Detect which cell encompasses the target text, then output its (X, Y) center coordinate. 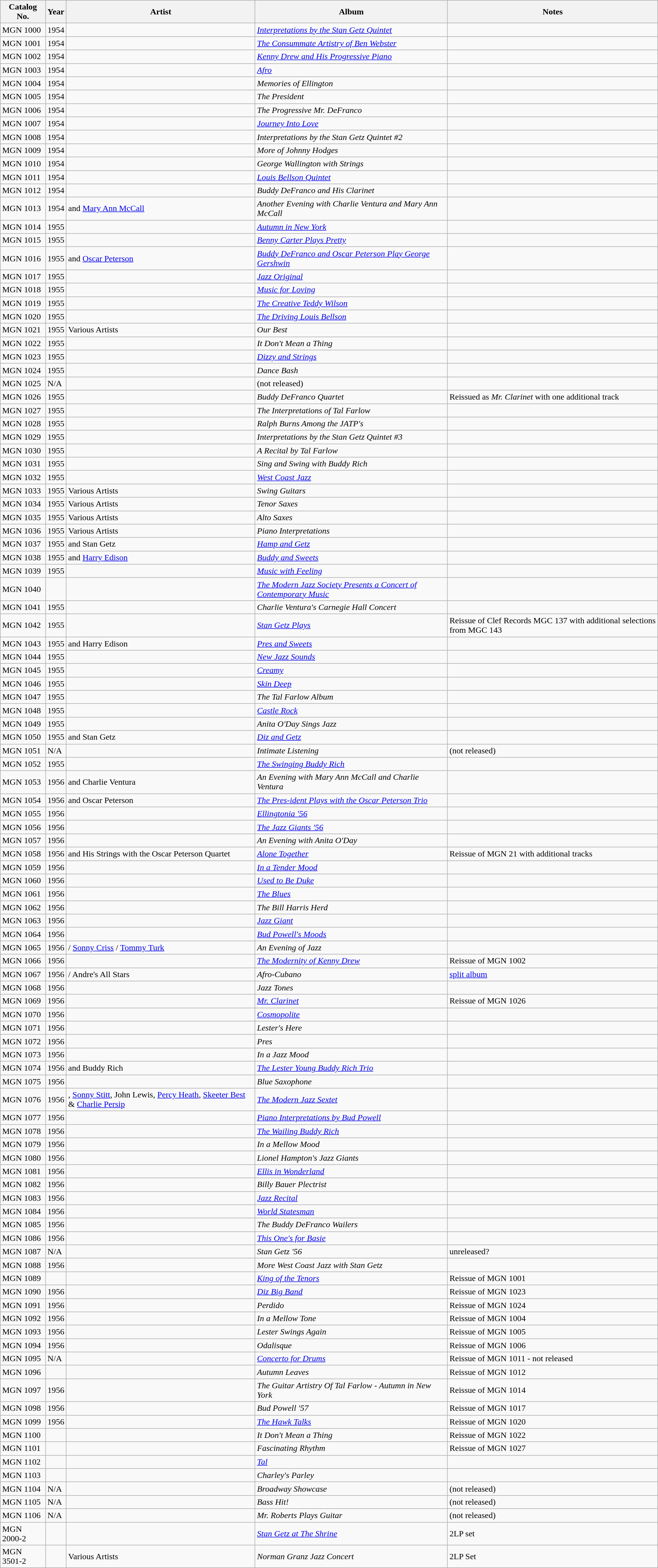
Used to Be Duke (351, 881)
MGN 1023 (23, 357)
MGN 1061 (23, 894)
George Wallington with Strings (351, 164)
Alto Saxes (351, 517)
MGN 1038 (23, 557)
MGN 1065 (23, 948)
MGN 1055 (23, 814)
MGN 1029 (23, 437)
Reissue of MGN 1012 (553, 1372)
MGN 1004 (23, 83)
MGN 1083 (23, 1198)
and Mary Ann McCall (161, 209)
World Statesman (351, 1211)
Alone Together (351, 854)
Reissue of MGN 1014 (553, 1390)
MGN 1082 (23, 1185)
MGN 1095 (23, 1359)
MGN 1060 (23, 881)
Reissue of Clef Records MGC 137 with additional selections from MGC 143 (553, 625)
The President (351, 97)
Ellingtonia '56 (351, 814)
MGN 1064 (23, 934)
Swing Guitars (351, 491)
MGN 1092 (23, 1319)
MGN 1070 (23, 1014)
The Wailing Buddy Rich (351, 1131)
In a Tender Mood (351, 867)
Dance Bash (351, 370)
Mr. Roberts Plays Guitar (351, 1515)
MGN 1099 (23, 1422)
Memories of Ellington (351, 83)
MGN 1093 (23, 1332)
MGN 1012 (23, 191)
MGN 1047 (23, 697)
Interpretations by the Stan Getz Quintet (351, 30)
MGN 1073 (23, 1054)
MGN 1015 (23, 240)
Autumn Leaves (351, 1372)
Notes (553, 12)
MGN 1072 (23, 1041)
Kenny Drew and His Progressive Piano (351, 57)
MGN 1062 (23, 907)
King of the Tenors (351, 1278)
Blue Saxophone (351, 1082)
Tenor Saxes (351, 504)
The Consummate Artistry of Ben Webster (351, 43)
In a Mellow Tone (351, 1319)
The Buddy DeFranco Wailers (351, 1225)
Diz Big Band (351, 1292)
Mr. Clarinet (351, 1001)
Jazz Tones (351, 988)
Another Evening with Charlie Ventura and Mary Ann McCall (351, 209)
The Pres-ident Plays with the Oscar Peterson Trio (351, 800)
Album (351, 12)
Reissue of MGN 1023 (553, 1292)
Lester's Here (351, 1028)
MGN 1059 (23, 867)
MGN 1040 (23, 589)
MGN 1088 (23, 1265)
split album (553, 974)
Charley's Parley (351, 1475)
MGN 1006 (23, 110)
Reissue of MGN 1004 (553, 1319)
unreleased? (553, 1251)
An Evening with Anita O'Day (351, 840)
Dizzy and Strings (351, 357)
Odalisque (351, 1345)
MGN 1019 (23, 303)
Autumn in New York (351, 227)
MGN 1024 (23, 370)
MGN 1067 (23, 974)
Bass Hit! (351, 1502)
Artist (161, 12)
Reissue of MGN 1022 (553, 1435)
MGN 1037 (23, 544)
MGN 1069 (23, 1001)
Buddy and Sweets (351, 557)
Lionel Hampton's Jazz Giants (351, 1158)
MGN 1035 (23, 517)
MGN 1032 (23, 477)
MGN 1100 (23, 1435)
Reissue of MGN 1026 (553, 1001)
MGN 1025 (23, 383)
MGN 1090 (23, 1292)
MGN 1057 (23, 840)
Afro (351, 70)
Reissue of MGN 1006 (553, 1345)
MGN 1098 (23, 1408)
MGN 1010 (23, 164)
MGN 1013 (23, 209)
Music with Feeling (351, 571)
This One's for Basie (351, 1238)
The Blues (351, 894)
MGN 1011 (23, 177)
Cosmopolite (351, 1014)
More of Johnny Hodges (351, 150)
Jazz Giant (351, 921)
The Modern Jazz Sextet (351, 1099)
MGN 1000 (23, 30)
Reissue of MGN 1024 (553, 1305)
MGN 1031 (23, 464)
MGN 1002 (23, 57)
Interpretations by the Stan Getz Quintet #2 (351, 137)
MGN 1044 (23, 657)
MGN 1053 (23, 782)
Afro-Cubano (351, 974)
Anita O'Day Sings Jazz (351, 724)
MGN 1026 (23, 397)
MGN 1020 (23, 317)
Reissue of MGN 1002 (553, 961)
MGN 1039 (23, 571)
Stan Getz at The Shrine (351, 1534)
Our Best (351, 330)
MGN 1079 (23, 1145)
Piano Interpretations (351, 531)
MGN 1027 (23, 410)
MGN 1097 (23, 1390)
MGN 1016 (23, 258)
MGN 1076 (23, 1099)
MGN 1033 (23, 491)
2LP set (553, 1534)
Jazz Recital (351, 1198)
An Evening of Jazz (351, 948)
Piano Interpretations by Bud Powell (351, 1118)
MGN 1063 (23, 921)
Pres and Sweets (351, 643)
MGN 1046 (23, 684)
Ellis in Wonderland (351, 1171)
MGN 1075 (23, 1082)
An Evening with Mary Ann McCall and Charlie Ventura (351, 782)
MGN 1043 (23, 643)
/ Sonny Criss / Tommy Turk (161, 948)
MGN 1008 (23, 137)
The Lester Young Buddy Rich Trio (351, 1068)
The Hawk Talks (351, 1422)
and Buddy Rich (161, 1068)
MGN 1074 (23, 1068)
MGN 1094 (23, 1345)
The Tal Farlow Album (351, 697)
Buddy DeFranco and His Clarinet (351, 191)
Fascinating Rhythm (351, 1448)
MGN 1007 (23, 123)
Hamp and Getz (351, 544)
Skin Deep (351, 684)
MGN 1022 (23, 343)
MGN 1045 (23, 670)
MGN 1101 (23, 1448)
MGN 1034 (23, 504)
Tal (351, 1462)
MGN 1030 (23, 451)
A Recital by Tal Farlow (351, 451)
and Charlie Ventura (161, 782)
MGN 3501-2 (23, 1557)
MGN 1049 (23, 724)
, Sonny Stitt, John Lewis, Percy Heath, Skeeter Best & Charlie Persip (161, 1099)
MGN 1081 (23, 1171)
MGN 1096 (23, 1372)
Pres (351, 1041)
Ralph Burns Among the JATP's (351, 424)
MGN 1077 (23, 1118)
and His Strings with the Oscar Peterson Quartet (161, 854)
Benny Carter Plays Pretty (351, 240)
Charlie Ventura's Carnegie Hall Concert (351, 607)
New Jazz Sounds (351, 657)
MGN 1089 (23, 1278)
Bud Powell's Moods (351, 934)
Buddy DeFranco and Oscar Peterson Play George Gershwin (351, 258)
Reissue of MGN 1011 - not released (553, 1359)
MGN 1005 (23, 97)
Reissue of MGN 1020 (553, 1422)
The Creative Teddy Wilson (351, 303)
Diz and Getz (351, 737)
Reissue of MGN 1001 (553, 1278)
More West Coast Jazz with Stan Getz (351, 1265)
MGN 1105 (23, 1502)
MGN 1051 (23, 751)
MGN 1091 (23, 1305)
/ Andre's All Stars (161, 974)
Journey Into Love (351, 123)
The Swinging Buddy Rich (351, 764)
MGN 1080 (23, 1158)
Stan Getz Plays (351, 625)
The Progressive Mr. DeFranco (351, 110)
MGN 1014 (23, 227)
MGN 1001 (23, 43)
Creamy (351, 670)
MGN 1048 (23, 710)
The Bill Harris Herd (351, 907)
Stan Getz '56 (351, 1251)
Bud Powell '57 (351, 1408)
MGN 1017 (23, 276)
Perdido (351, 1305)
MGN 1084 (23, 1211)
Jazz Original (351, 276)
MGN 1056 (23, 827)
Music for Loving (351, 290)
MGN 1085 (23, 1225)
Sing and Swing with Buddy Rich (351, 464)
MGN 1042 (23, 625)
MGN 1018 (23, 290)
Reissued as Mr. Clarinet with one additional track (553, 397)
MGN 1003 (23, 70)
MGN 1103 (23, 1475)
The Interpretations of Tal Farlow (351, 410)
MGN 1087 (23, 1251)
Broadway Showcase (351, 1489)
MGN 1086 (23, 1238)
The Guitar Artistry Of Tal Farlow - Autumn in New York (351, 1390)
MGN 1054 (23, 800)
Castle Rock (351, 710)
2LP Set (553, 1557)
Reissue of MGN 1005 (553, 1332)
MGN 1068 (23, 988)
MGN 1071 (23, 1028)
The Jazz Giants '56 (351, 827)
The Modern Jazz Society Presents a Concert of Contemporary Music (351, 589)
Year (56, 12)
Reissue of MGN 21 with additional tracks (553, 854)
MGN 1058 (23, 854)
MGN 1106 (23, 1515)
Reissue of MGN 1027 (553, 1448)
MGN 1052 (23, 764)
In a Mellow Mood (351, 1145)
MGN 1066 (23, 961)
In a Jazz Mood (351, 1054)
Lester Swings Again (351, 1332)
Intimate Listening (351, 751)
Interpretations by the Stan Getz Quintet #3 (351, 437)
Norman Granz Jazz Concert (351, 1557)
Concerto for Drums (351, 1359)
MGN 1009 (23, 150)
MGN 1041 (23, 607)
Louis Bellson Quintet (351, 177)
MGN 1104 (23, 1489)
MGN 1102 (23, 1462)
MGN 1078 (23, 1131)
The Driving Louis Bellson (351, 317)
Reissue of MGN 1017 (553, 1408)
Billy Bauer Plectrist (351, 1185)
MGN 1050 (23, 737)
MGN 2000-2 (23, 1534)
Buddy DeFranco Quartet (351, 397)
MGN 1028 (23, 424)
MGN 1036 (23, 531)
MGN 1021 (23, 330)
Catalog No. (23, 12)
West Coast Jazz (351, 477)
The Modernity of Kenny Drew (351, 961)
